Provide the [x, y] coordinate of the cell's center where the given text is located.  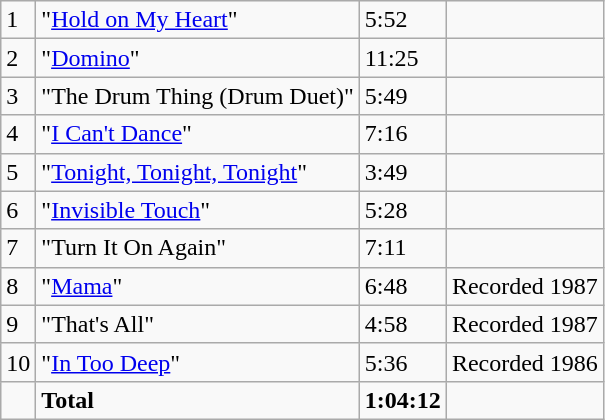
Recorded 1986 [524, 362]
5:52 [402, 20]
"In Too Deep" [198, 362]
1:04:12 [402, 400]
4 [18, 134]
"Invisible Touch" [198, 210]
10 [18, 362]
8 [18, 286]
9 [18, 324]
5 [18, 172]
1 [18, 20]
11:25 [402, 58]
7:16 [402, 134]
7:11 [402, 248]
5:36 [402, 362]
5:28 [402, 210]
7 [18, 248]
6:48 [402, 286]
"That's All" [198, 324]
"Tonight, Tonight, Tonight" [198, 172]
2 [18, 58]
Total [198, 400]
"I Can't Dance" [198, 134]
"The Drum Thing (Drum Duet)" [198, 96]
"Hold on My Heart" [198, 20]
3:49 [402, 172]
"Turn It On Again" [198, 248]
5:49 [402, 96]
3 [18, 96]
6 [18, 210]
"Domino" [198, 58]
"Mama" [198, 286]
4:58 [402, 324]
